Find where the given text appears and provide that cell's center as (X, Y) coordinate. 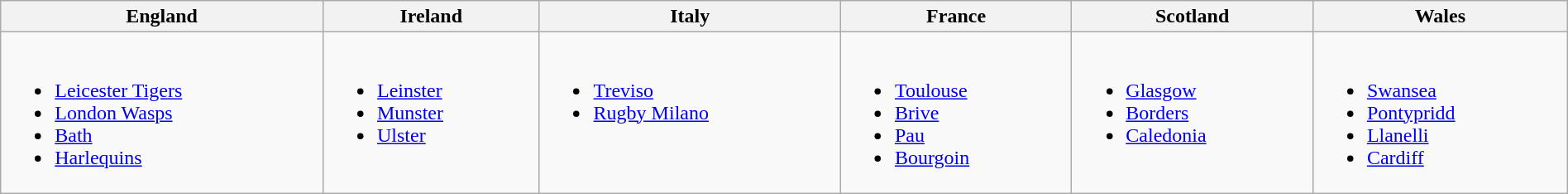
Italy (690, 17)
Wales (1440, 17)
SwanseaPontypriddLlanelliCardiff (1440, 113)
England (162, 17)
LeinsterMunsterUlster (431, 113)
ToulouseBrivePauBourgoin (956, 113)
TrevisoRugby Milano (690, 113)
Ireland (431, 17)
GlasgowBordersCaledonia (1193, 113)
France (956, 17)
Scotland (1193, 17)
Leicester TigersLondon WaspsBathHarlequins (162, 113)
